Return (X, Y) of the center of cell containing provided text 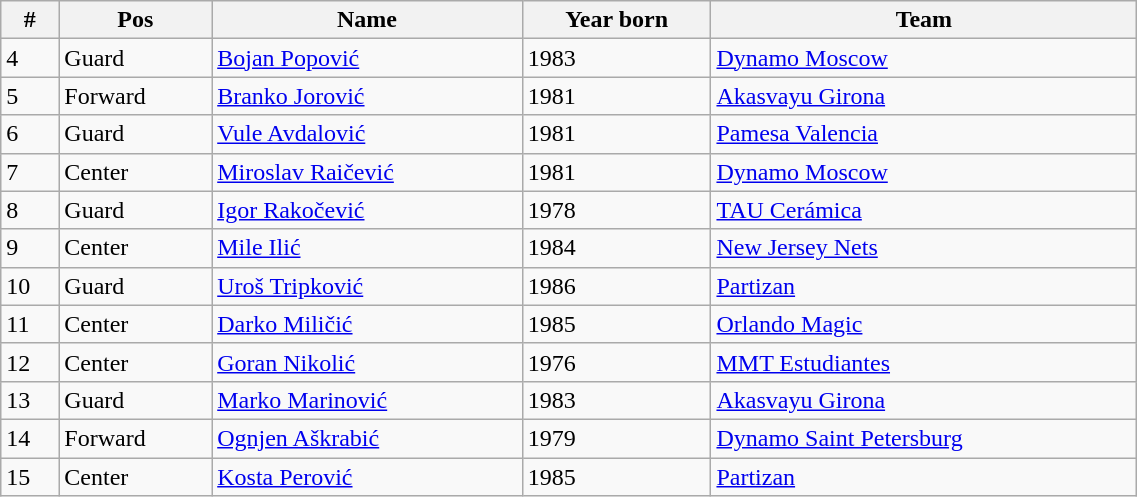
13 (30, 400)
5 (30, 96)
4 (30, 58)
7 (30, 172)
Kosta Perović (368, 477)
Pos (136, 20)
Bojan Popović (368, 58)
Year born (616, 20)
1986 (616, 286)
8 (30, 210)
Goran Nikolić (368, 362)
MMT Estudiantes (924, 362)
1984 (616, 248)
Mile Ilić (368, 248)
Ognjen Aškrabić (368, 438)
12 (30, 362)
TAU Cerámica (924, 210)
New Jersey Nets (924, 248)
15 (30, 477)
11 (30, 324)
Darko Miličić (368, 324)
Orlando Magic (924, 324)
1978 (616, 210)
14 (30, 438)
Vule Avdalović (368, 134)
1979 (616, 438)
Team (924, 20)
Miroslav Raičević (368, 172)
6 (30, 134)
9 (30, 248)
Uroš Tripković (368, 286)
Igor Rakočević (368, 210)
10 (30, 286)
1976 (616, 362)
Name (368, 20)
Marko Marinović (368, 400)
Branko Jorović (368, 96)
# (30, 20)
Pamesa Valencia (924, 134)
Dynamo Saint Petersburg (924, 438)
